For the text-containing cell, return its midpoint in [X, Y] coordinate format. 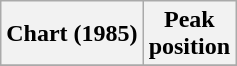
Peakposition [189, 34]
Chart (1985) [72, 34]
